Return (x, y) of the center of cell containing provided text 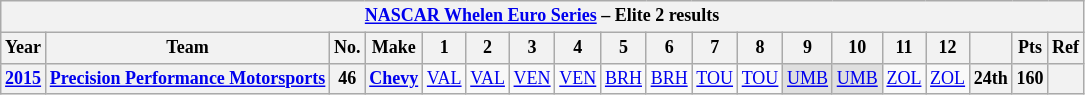
10 (857, 48)
Chevy (394, 78)
6 (669, 48)
5 (624, 48)
Make (394, 48)
2015 (24, 78)
NASCAR Whelen Euro Series – Elite 2 results (542, 16)
46 (348, 78)
Ref (1066, 48)
No. (348, 48)
2 (488, 48)
3 (532, 48)
Precision Performance Motorsports (187, 78)
11 (904, 48)
9 (808, 48)
1 (444, 48)
160 (1030, 78)
Pts (1030, 48)
4 (578, 48)
7 (714, 48)
12 (948, 48)
8 (760, 48)
24th (990, 78)
Year (24, 48)
Team (187, 48)
